Return the [X, Y] coordinate for the center point of the cell that contains the specified text.  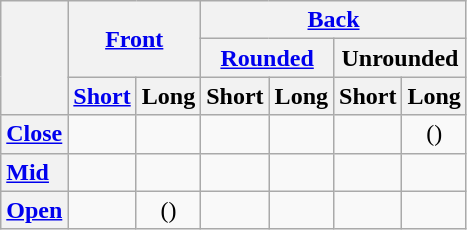
Back [334, 20]
Unrounded [400, 58]
Close [34, 134]
Open [34, 210]
Mid [34, 172]
Front [134, 39]
Rounded [268, 58]
